Pinpoint the cell where the given text exists, returning its (x, y) midpoint coordinate. 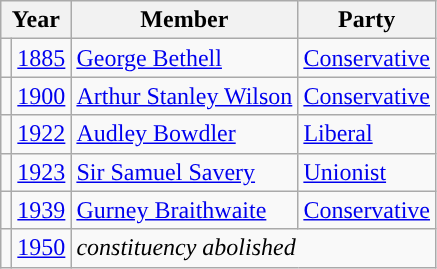
1923 (42, 172)
Sir Samuel Savery (184, 172)
Unionist (367, 172)
Arthur Stanley Wilson (184, 96)
Gurney Braithwaite (184, 210)
Party (367, 20)
1939 (42, 210)
1885 (42, 58)
Liberal (367, 134)
1922 (42, 134)
constituency abolished (254, 248)
Audley Bowdler (184, 134)
George Bethell (184, 58)
Year (36, 20)
Member (184, 20)
1900 (42, 96)
1950 (42, 248)
